For the text-containing cell, return its midpoint in (X, Y) coordinate format. 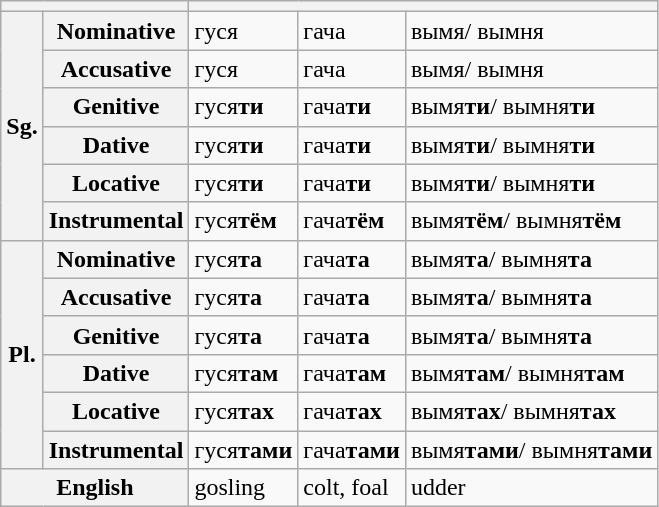
вымятём/ вымнятём (531, 221)
Pl. (22, 354)
вымятами/ вымнятами (531, 449)
гачатам (352, 373)
вымятам/ вымнятам (531, 373)
гачатём (352, 221)
гусятам (244, 373)
English (95, 488)
гачатах (352, 411)
гачатами (352, 449)
colt, foal (352, 488)
гусятём (244, 221)
вымятах/ вымнятах (531, 411)
gosling (244, 488)
Sg. (22, 126)
гусятах (244, 411)
udder (531, 488)
гусятами (244, 449)
